Scan for the cell matching the given text and deliver its (X, Y) coordinate at center. 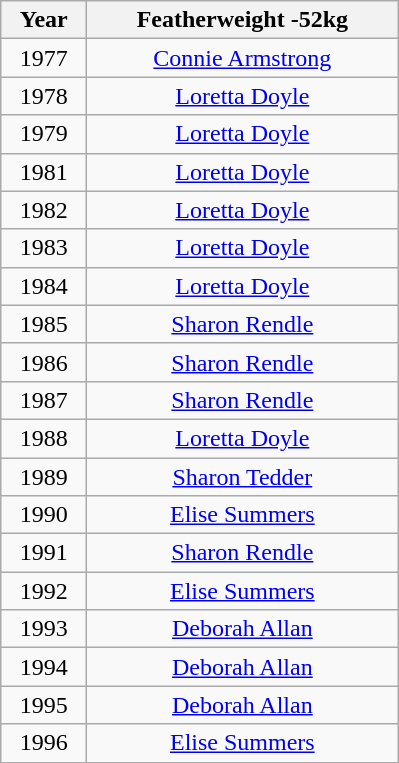
1993 (44, 629)
1988 (44, 438)
Year (44, 20)
Featherweight -52kg (242, 20)
1986 (44, 362)
1982 (44, 210)
1985 (44, 324)
1994 (44, 667)
Sharon Tedder (242, 477)
1996 (44, 743)
1992 (44, 591)
1978 (44, 96)
1983 (44, 248)
1984 (44, 286)
Connie Armstrong (242, 58)
1990 (44, 515)
1977 (44, 58)
1981 (44, 172)
1995 (44, 705)
1979 (44, 134)
1987 (44, 400)
1991 (44, 553)
1989 (44, 477)
